For the text-containing cell, return its midpoint in [x, y] coordinate format. 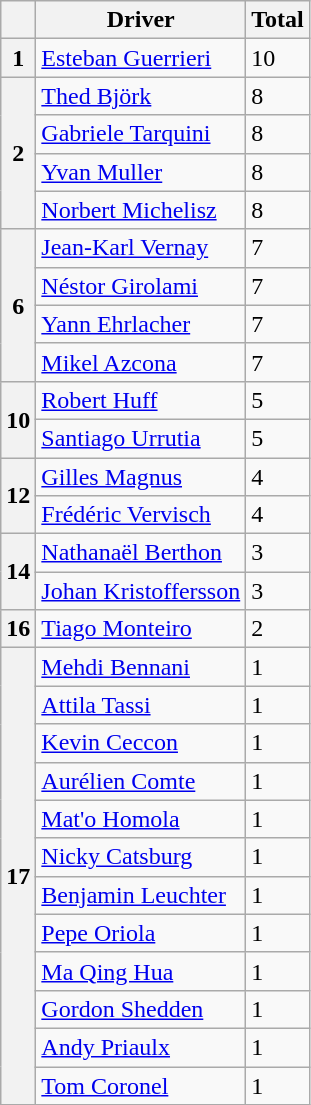
Benjamin Leuchter [141, 895]
Johan Kristoffersson [141, 591]
Mehdi Bennani [141, 667]
Tom Coronel [141, 1085]
Tiago Monteiro [141, 629]
Pepe Oriola [141, 933]
17 [18, 876]
Gabriele Tarquini [141, 134]
Esteban Guerrieri [141, 58]
Norbert Michelisz [141, 210]
Thed Björk [141, 96]
16 [18, 629]
Driver [141, 20]
Nathanaël Berthon [141, 553]
Néstor Girolami [141, 286]
Mat'o Homola [141, 819]
Yvan Muller [141, 172]
Santiago Urrutia [141, 438]
Ma Qing Hua [141, 971]
Mikel Azcona [141, 362]
Nicky Catsburg [141, 857]
Kevin Ceccon [141, 743]
Gilles Magnus [141, 477]
Andy Priaulx [141, 1047]
Frédéric Vervisch [141, 515]
14 [18, 572]
Jean-Karl Vernay [141, 248]
Yann Ehrlacher [141, 324]
Gordon Shedden [141, 1009]
Robert Huff [141, 400]
Attila Tassi [141, 705]
6 [18, 305]
12 [18, 496]
Total [278, 20]
Aurélien Comte [141, 781]
